Provide the (x, y) coordinate of the cell's center where the given text is located.  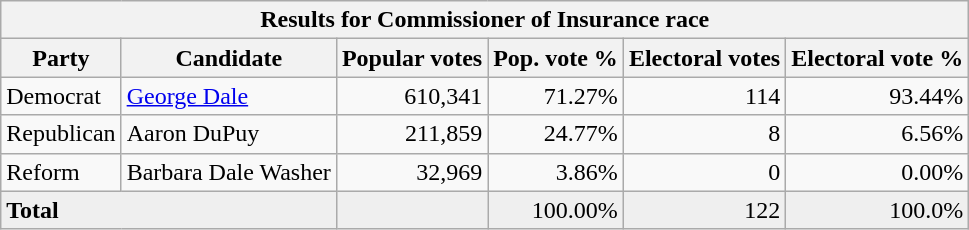
Results for Commissioner of Insurance race (485, 20)
610,341 (412, 96)
24.77% (556, 134)
Reform (61, 172)
Electoral vote % (878, 58)
211,859 (412, 134)
Aaron DuPuy (228, 134)
32,969 (412, 172)
George Dale (228, 96)
93.44% (878, 96)
100.0% (878, 210)
Republican (61, 134)
Democrat (61, 96)
114 (704, 96)
Electoral votes (704, 58)
Barbara Dale Washer (228, 172)
Total (169, 210)
Popular votes (412, 58)
0 (704, 172)
71.27% (556, 96)
Candidate (228, 58)
Pop. vote % (556, 58)
3.86% (556, 172)
Party (61, 58)
122 (704, 210)
8 (704, 134)
6.56% (878, 134)
100.00% (556, 210)
0.00% (878, 172)
